From the cell containing the given text, extract its center point as [X, Y] coordinate. 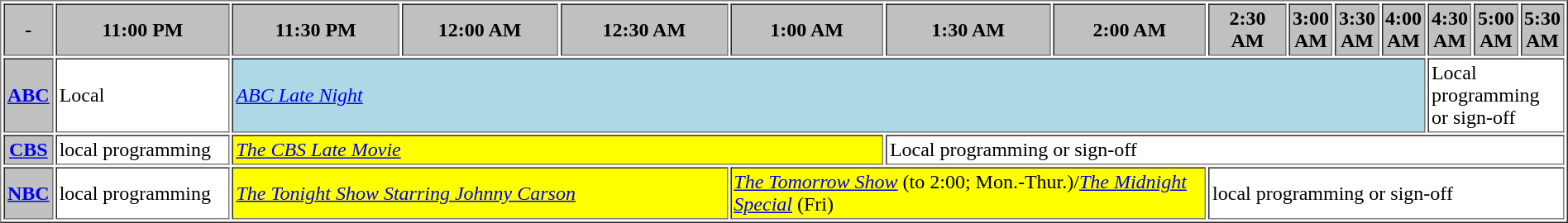
- [28, 30]
5:00 AM [1495, 30]
local programming or sign-off [1387, 193]
11:30 PM [316, 30]
12:30 AM [644, 30]
3:00 AM [1310, 30]
The Tonight Show Starring Johnny Carson [480, 193]
5:30 AM [1542, 30]
4:30 AM [1449, 30]
The Tomorrow Show (to 2:00; Mon.-Thur.)/The Midnight Special (Fri) [968, 193]
Local [142, 95]
3:30 AM [1356, 30]
1:00 AM [807, 30]
2:30 AM [1248, 30]
4:00 AM [1403, 30]
1:30 AM [968, 30]
12:00 AM [480, 30]
The CBS Late Movie [557, 150]
2:00 AM [1130, 30]
ABC [28, 95]
CBS [28, 150]
NBC [28, 193]
11:00 PM [142, 30]
ABC Late Night [829, 95]
